Identify which cell holds the provided text, then report its (x, y) central coordinate. 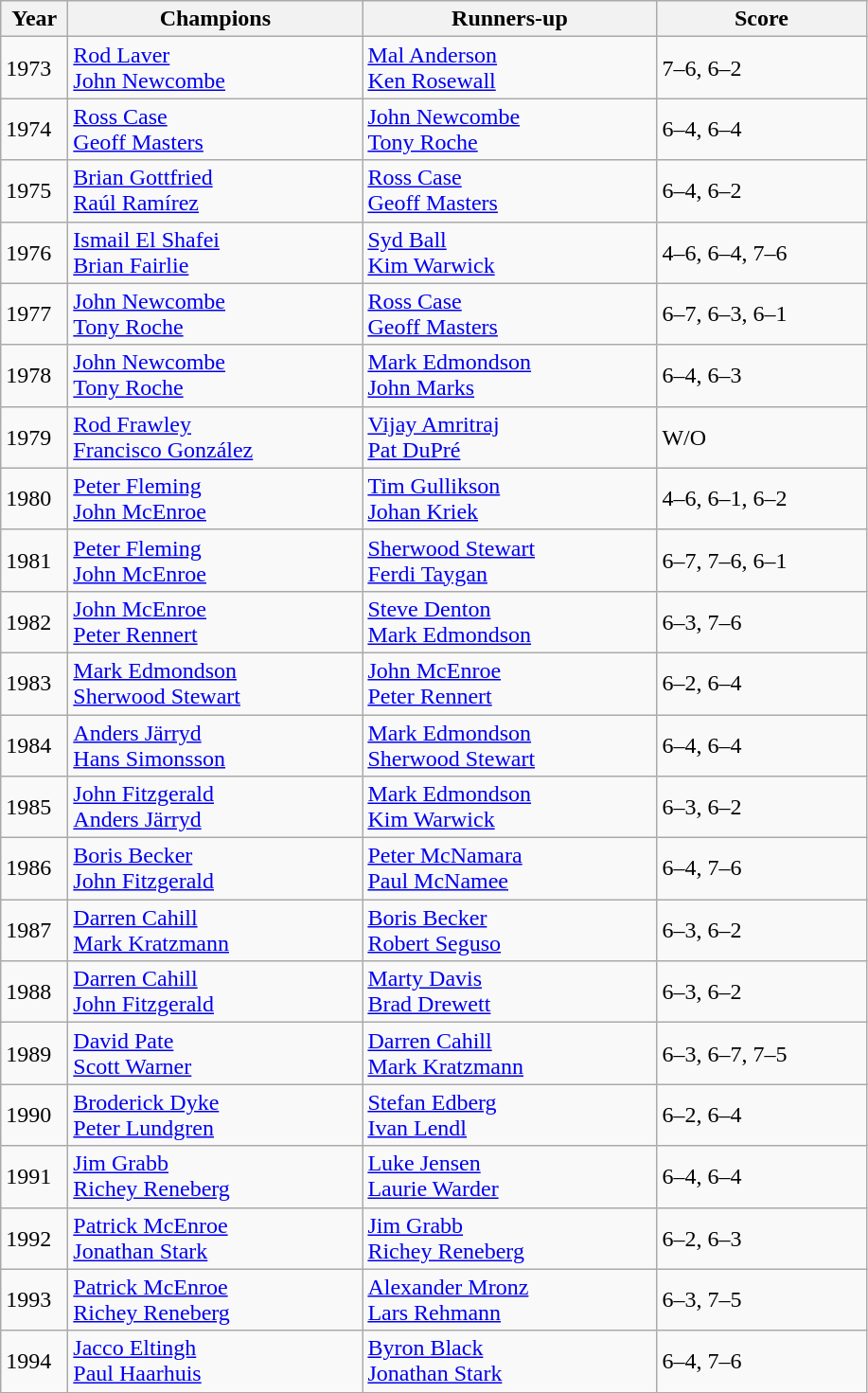
6–3, 7–5 (761, 1299)
1977 (34, 314)
1982 (34, 621)
6–4, 6–2 (761, 191)
1973 (34, 68)
Mal Anderson Ken Rosewall (509, 68)
1988 (34, 992)
1992 (34, 1239)
1985 (34, 807)
Boris Becker John Fitzgerald (216, 869)
W/O (761, 438)
6–3, 6–7, 7–5 (761, 1053)
1984 (34, 744)
Patrick McEnroe Richey Reneberg (216, 1299)
David Pate Scott Warner (216, 1053)
1981 (34, 561)
Rod Laver John Newcombe (216, 68)
1990 (34, 1116)
Stefan Edberg Ivan Lendl (509, 1116)
1986 (34, 869)
1987 (34, 930)
1993 (34, 1299)
6–4, 6–3 (761, 375)
Brian Gottfried Raúl Ramírez (216, 191)
Peter McNamara Paul McNamee (509, 869)
Mark Edmondson John Marks (509, 375)
Year (34, 19)
1994 (34, 1362)
Mark Edmondson Kim Warwick (509, 807)
4–6, 6–1, 6–2 (761, 498)
Runners-up (509, 19)
Patrick McEnroe Jonathan Stark (216, 1239)
1974 (34, 129)
Tim Gullikson Johan Kriek (509, 498)
6–3, 7–6 (761, 621)
Anders Järryd Hans Simonsson (216, 744)
Rod Frawley Francisco González (216, 438)
Sherwood Stewart Ferdi Taygan (509, 561)
6–7, 7–6, 6–1 (761, 561)
Champions (216, 19)
Score (761, 19)
1975 (34, 191)
Byron Black Jonathan Stark (509, 1362)
1978 (34, 375)
Marty Davis Brad Drewett (509, 992)
1983 (34, 684)
Vijay Amritraj Pat DuPré (509, 438)
6–7, 6–3, 6–1 (761, 314)
Syd Ball Kim Warwick (509, 252)
John Fitzgerald Anders Järryd (216, 807)
7–6, 6–2 (761, 68)
Darren Cahill John Fitzgerald (216, 992)
Alexander Mronz Lars Rehmann (509, 1299)
6–2, 6–3 (761, 1239)
1991 (34, 1176)
Ismail El Shafei Brian Fairlie (216, 252)
Boris Becker Robert Seguso (509, 930)
1979 (34, 438)
Steve Denton Mark Edmondson (509, 621)
Jacco Eltingh Paul Haarhuis (216, 1362)
4–6, 6–4, 7–6 (761, 252)
Luke Jensen Laurie Warder (509, 1176)
Broderick Dyke Peter Lundgren (216, 1116)
1976 (34, 252)
1989 (34, 1053)
1980 (34, 498)
